Capture the cell that displays the provided text and extract its [x, y] central coordinate. 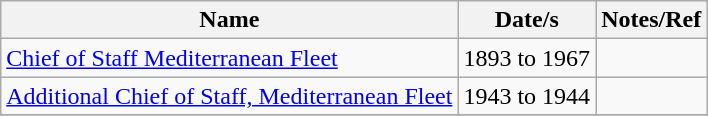
Chief of Staff Mediterranean Fleet [230, 58]
Additional Chief of Staff, Mediterranean Fleet [230, 96]
Name [230, 20]
Date/s [527, 20]
1893 to 1967 [527, 58]
Notes/Ref [652, 20]
1943 to 1944 [527, 96]
